Find where the given text appears and provide that cell's center as [X, Y] coordinate. 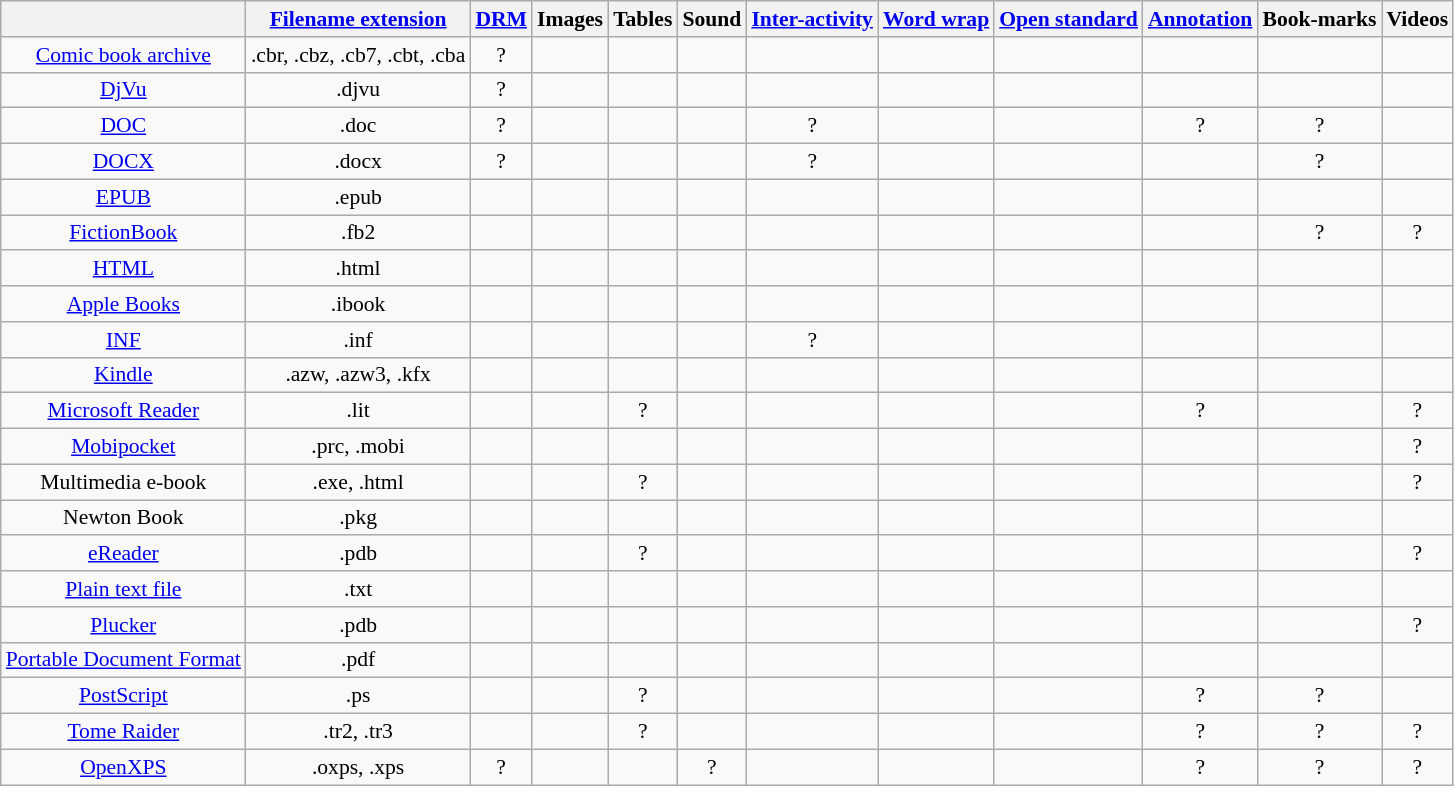
.exe, .html [358, 482]
Multimedia e-book [124, 482]
Microsoft Reader [124, 411]
Book-marks [1319, 19]
Portable Document Format [124, 660]
.lit [358, 411]
Tables [642, 19]
.pkg [358, 518]
Comic book archive [124, 55]
HTML [124, 269]
.djvu [358, 90]
Kindle [124, 375]
DOCX [124, 162]
.ps [358, 696]
INF [124, 340]
.fb2 [358, 233]
Newton Book [124, 518]
Sound [712, 19]
.ibook [358, 304]
.inf [358, 340]
.epub [358, 197]
.azw, .azw3, .kfx [358, 375]
.txt [358, 589]
PostScript [124, 696]
Inter-activity [812, 19]
Mobipocket [124, 447]
Open standard [1068, 19]
DjVu [124, 90]
.tr2, .tr3 [358, 732]
EPUB [124, 197]
Images [570, 19]
Word wrap [936, 19]
Videos [1418, 19]
Plucker [124, 625]
.docx [358, 162]
Tome Raider [124, 732]
.doc [358, 126]
.cbr, .cbz, .cb7, .cbt, .cba [358, 55]
eReader [124, 554]
Plain text file [124, 589]
.prc, .mobi [358, 447]
DRM [501, 19]
FictionBook [124, 233]
Filename extension [358, 19]
Apple Books [124, 304]
.pdf [358, 660]
.html [358, 269]
DOC [124, 126]
.oxps, .xps [358, 767]
OpenXPS [124, 767]
Annotation [1200, 19]
